Capture the cell that displays the provided text and extract its (x, y) central coordinate. 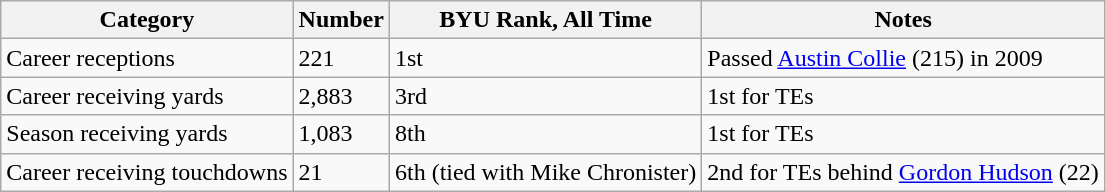
8th (545, 134)
2nd for TEs behind Gordon Hudson (22) (904, 172)
3rd (545, 96)
BYU Rank, All Time (545, 20)
Career receiving touchdowns (147, 172)
Career receptions (147, 58)
Notes (904, 20)
221 (341, 58)
Career receiving yards (147, 96)
21 (341, 172)
6th (tied with Mike Chronister) (545, 172)
1st (545, 58)
Category (147, 20)
Passed Austin Collie (215) in 2009 (904, 58)
Season receiving yards (147, 134)
1,083 (341, 134)
2,883 (341, 96)
Number (341, 20)
